For the text-containing cell, return its midpoint in (x, y) coordinate format. 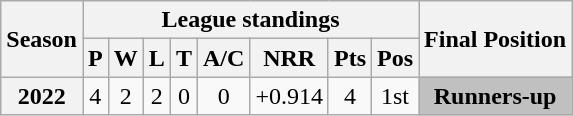
+0.914 (290, 96)
Pts (350, 58)
Season (42, 39)
Runners-up (496, 96)
Pos (396, 58)
A/C (223, 58)
T (184, 58)
League standings (250, 20)
P (95, 58)
L (156, 58)
1st (396, 96)
W (126, 58)
2022 (42, 96)
Final Position (496, 39)
NRR (290, 58)
